Search for the cell housing the specified text and yield its [X, Y] center coordinate. 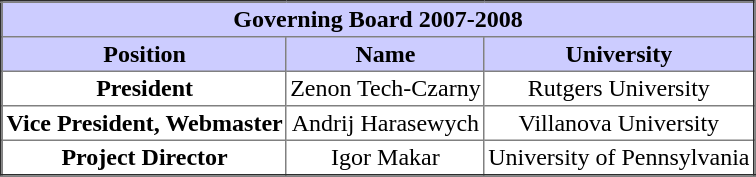
Name [385, 54]
Villanova University [619, 123]
Position [144, 54]
University [619, 54]
Governing Board 2007-2008 [378, 20]
Project Director [144, 158]
Andrij Harasewych [385, 123]
Rutgers University [619, 88]
Igor Makar [385, 158]
Vice President, Webmaster [144, 123]
President [144, 88]
University of Pennsylvania [619, 158]
Zenon Tech-Czarny [385, 88]
